Output the (X, Y) coordinate of the center of the cell containing the given text.  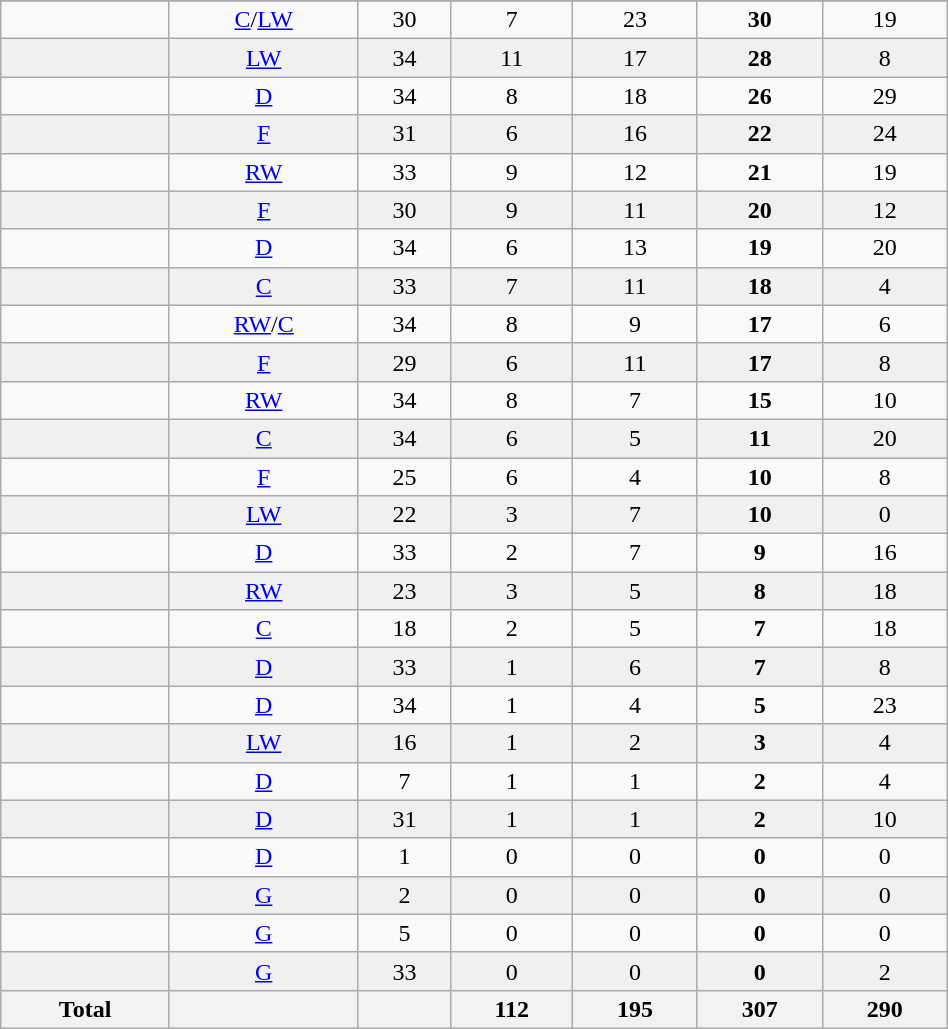
21 (760, 172)
195 (634, 1009)
24 (884, 134)
RW/C (264, 324)
13 (634, 248)
C/LW (264, 20)
15 (760, 400)
25 (404, 477)
26 (760, 96)
112 (512, 1009)
28 (760, 58)
290 (884, 1009)
307 (760, 1009)
Total (86, 1009)
